Extract the (X, Y) coordinate from the center of the cell holding the provided text.  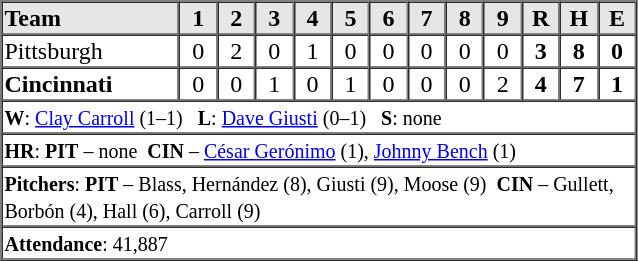
E (617, 18)
Attendance: 41,887 (319, 242)
R (541, 18)
Pitchers: PIT – Blass, Hernández (8), Giusti (9), Moose (9) CIN – Gullett, Borbón (4), Hall (6), Carroll (9) (319, 196)
5 (350, 18)
W: Clay Carroll (1–1) L: Dave Giusti (0–1) S: none (319, 116)
Team (91, 18)
9 (503, 18)
H (579, 18)
6 (388, 18)
HR: PIT – none CIN – César Gerónimo (1), Johnny Bench (1) (319, 150)
Pittsburgh (91, 50)
Cincinnati (91, 84)
